Capture the cell that displays the provided text and extract its [x, y] central coordinate. 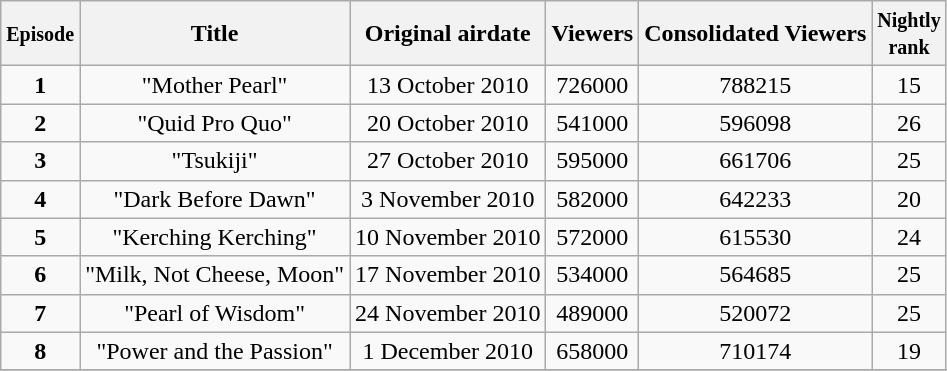
Original airdate [448, 34]
710174 [756, 351]
582000 [592, 199]
564685 [756, 275]
3 [40, 161]
661706 [756, 161]
615530 [756, 237]
26 [909, 123]
3 November 2010 [448, 199]
595000 [592, 161]
"Kerching Kerching" [215, 237]
1 December 2010 [448, 351]
Viewers [592, 34]
"Tsukiji" [215, 161]
541000 [592, 123]
19 [909, 351]
"Power and the Passion" [215, 351]
"Milk, Not Cheese, Moon" [215, 275]
642233 [756, 199]
20 October 2010 [448, 123]
520072 [756, 313]
6 [40, 275]
13 October 2010 [448, 85]
17 November 2010 [448, 275]
Nightlyrank [909, 34]
596098 [756, 123]
5 [40, 237]
24 [909, 237]
1 [40, 85]
"Mother Pearl" [215, 85]
24 November 2010 [448, 313]
788215 [756, 85]
10 November 2010 [448, 237]
Episode [40, 34]
"Quid Pro Quo" [215, 123]
27 October 2010 [448, 161]
534000 [592, 275]
Title [215, 34]
8 [40, 351]
Consolidated Viewers [756, 34]
489000 [592, 313]
20 [909, 199]
572000 [592, 237]
"Pearl of Wisdom" [215, 313]
"Dark Before Dawn" [215, 199]
7 [40, 313]
658000 [592, 351]
2 [40, 123]
4 [40, 199]
726000 [592, 85]
15 [909, 85]
